For the text-containing cell, return its midpoint in [x, y] coordinate format. 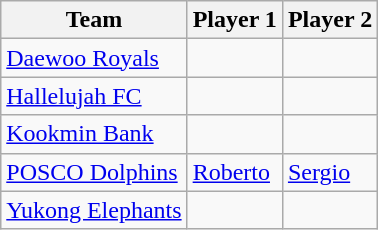
Player 2 [330, 20]
Daewoo Royals [94, 58]
Roberto [234, 172]
Kookmin Bank [94, 134]
Team [94, 20]
Yukong Elephants [94, 210]
Hallelujah FC [94, 96]
Player 1 [234, 20]
POSCO Dolphins [94, 172]
Sergio [330, 172]
